Determine the [X, Y] coordinate at the center of the cell enclosing the given text.  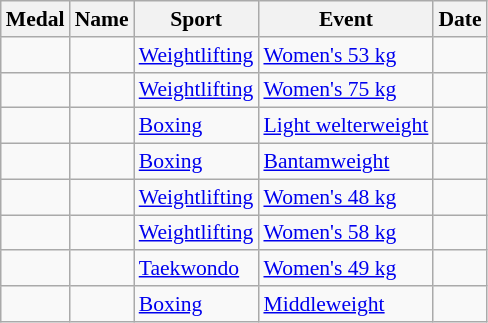
Medal [36, 19]
Women's 75 kg [346, 90]
Taekwondo [196, 269]
Light welterweight [346, 126]
Women's 48 kg [346, 197]
Women's 49 kg [346, 269]
Middleweight [346, 304]
Bantamweight [346, 162]
Event [346, 19]
Date [460, 19]
Women's 53 kg [346, 55]
Name [102, 19]
Sport [196, 19]
Women's 58 kg [346, 233]
